Output the (X, Y) coordinate of the center of the cell containing the given text.  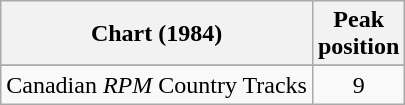
Canadian RPM Country Tracks (157, 85)
Chart (1984) (157, 34)
9 (358, 85)
Peakposition (358, 34)
